Extract the [X, Y] coordinate from the center of the cell holding the provided text.  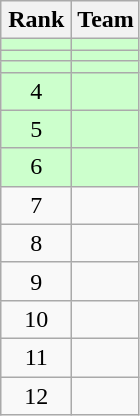
9 [36, 281]
5 [36, 129]
Team [106, 20]
8 [36, 243]
6 [36, 167]
10 [36, 319]
Rank [36, 20]
7 [36, 205]
11 [36, 357]
12 [36, 395]
4 [36, 91]
